Extract the (x, y) coordinate from the center of the cell holding the provided text.  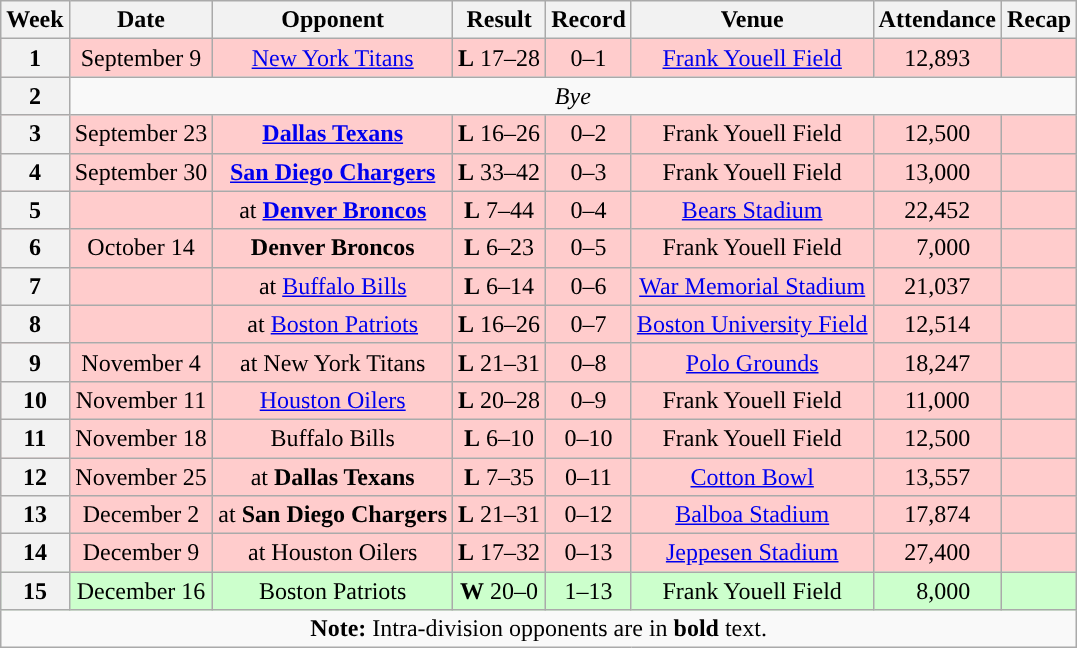
6 (35, 248)
L 6–14 (500, 286)
at New York Titans (333, 362)
1 (35, 58)
10 (35, 400)
5 (35, 210)
September 9 (141, 58)
Boston University Field (752, 324)
0–9 (589, 400)
7 (35, 286)
September 30 (141, 172)
9 (35, 362)
3 (35, 134)
0–13 (589, 553)
8,000 (937, 591)
October 14 (141, 248)
Attendance (937, 20)
13 (35, 515)
Venue (752, 20)
at Houston Oilers (333, 553)
at Dallas Texans (333, 477)
Date (141, 20)
L 17–32 (500, 553)
L 7–44 (500, 210)
December 2 (141, 515)
November 25 (141, 477)
11,000 (937, 400)
December 16 (141, 591)
17,874 (937, 515)
Opponent (333, 20)
0–12 (589, 515)
W 20–0 (500, 591)
0–11 (589, 477)
2 (35, 96)
0–3 (589, 172)
12,514 (937, 324)
8 (35, 324)
Polo Grounds (752, 362)
15 (35, 591)
13,557 (937, 477)
L 6–23 (500, 248)
Balboa Stadium (752, 515)
Record (589, 20)
22,452 (937, 210)
Result (500, 20)
at San Diego Chargers (333, 515)
September 23 (141, 134)
1–13 (589, 591)
November 18 (141, 438)
Jeppesen Stadium (752, 553)
Buffalo Bills (333, 438)
Denver Broncos (333, 248)
0–8 (589, 362)
Bye (572, 96)
Cotton Bowl (752, 477)
0–6 (589, 286)
L 33–42 (500, 172)
at Boston Patriots (333, 324)
Week (35, 20)
0–4 (589, 210)
Boston Patriots (333, 591)
0–10 (589, 438)
0–2 (589, 134)
at Buffalo Bills (333, 286)
18,247 (937, 362)
12,893 (937, 58)
L 20–28 (500, 400)
11 (35, 438)
L 6–10 (500, 438)
0–1 (589, 58)
at Denver Broncos (333, 210)
Bears Stadium (752, 210)
Dallas Texans (333, 134)
0–7 (589, 324)
L 17–28 (500, 58)
San Diego Chargers (333, 172)
14 (35, 553)
November 11 (141, 400)
27,400 (937, 553)
Recap (1038, 20)
Note: Intra-division opponents are in bold text. (539, 629)
Houston Oilers (333, 400)
December 9 (141, 553)
New York Titans (333, 58)
21,037 (937, 286)
7,000 (937, 248)
0–5 (589, 248)
13,000 (937, 172)
War Memorial Stadium (752, 286)
12 (35, 477)
L 7–35 (500, 477)
4 (35, 172)
November 4 (141, 362)
